Identify which cell holds the provided text, then report its (x, y) central coordinate. 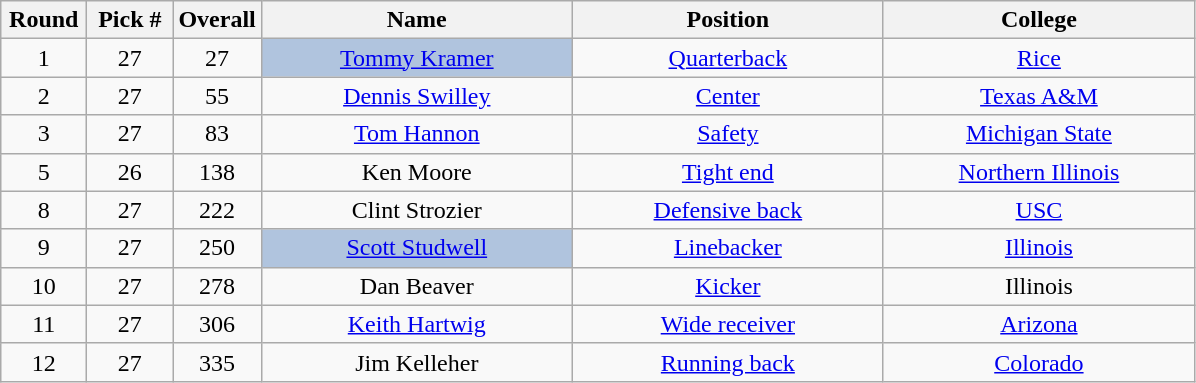
Dan Beaver (416, 286)
Michigan State (1038, 134)
2 (44, 96)
Position (728, 20)
Jim Kelleher (416, 362)
Round (44, 20)
11 (44, 324)
278 (217, 286)
9 (44, 248)
Running back (728, 362)
306 (217, 324)
Kicker (728, 286)
Tom Hannon (416, 134)
Pick # (130, 20)
3 (44, 134)
222 (217, 210)
Wide receiver (728, 324)
Arizona (1038, 324)
Texas A&M (1038, 96)
138 (217, 172)
College (1038, 20)
Name (416, 20)
Keith Hartwig (416, 324)
Rice (1038, 58)
Ken Moore (416, 172)
Safety (728, 134)
Scott Studwell (416, 248)
1 (44, 58)
10 (44, 286)
Linebacker (728, 248)
Northern Illinois (1038, 172)
Tight end (728, 172)
12 (44, 362)
Defensive back (728, 210)
8 (44, 210)
Clint Strozier (416, 210)
Quarterback (728, 58)
55 (217, 96)
26 (130, 172)
Center (728, 96)
250 (217, 248)
335 (217, 362)
5 (44, 172)
USC (1038, 210)
Overall (217, 20)
Dennis Swilley (416, 96)
Tommy Kramer (416, 58)
83 (217, 134)
Colorado (1038, 362)
